For the text-containing cell, return its midpoint in (X, Y) coordinate format. 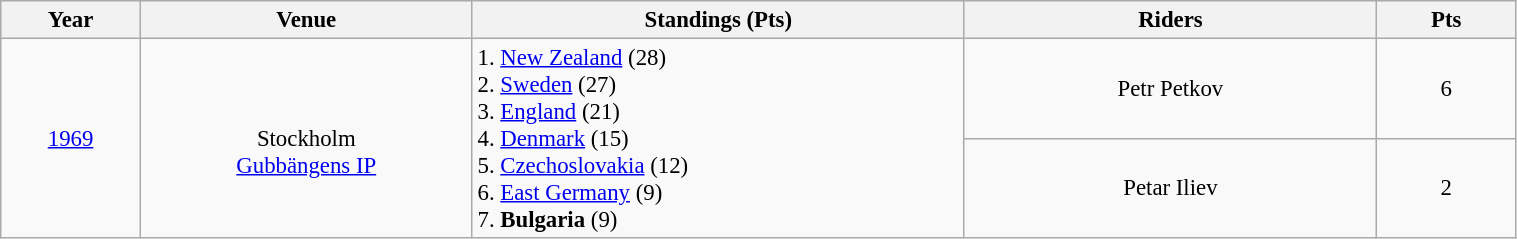
2 (1446, 188)
Standings (Pts) (718, 20)
StockholmGubbängens IP (306, 139)
Venue (306, 20)
Petar Iliev (1170, 188)
6 (1446, 89)
1969 (71, 139)
Pts (1446, 20)
1. New Zealand (28) 2. Sweden (27)3. England (21)4. Denmark (15)5. Czechoslovakia (12)6. East Germany (9)7. Bulgaria (9) (718, 139)
Riders (1170, 20)
Petr Petkov (1170, 89)
Year (71, 20)
